Scan for the cell matching the given text and deliver its (x, y) coordinate at center. 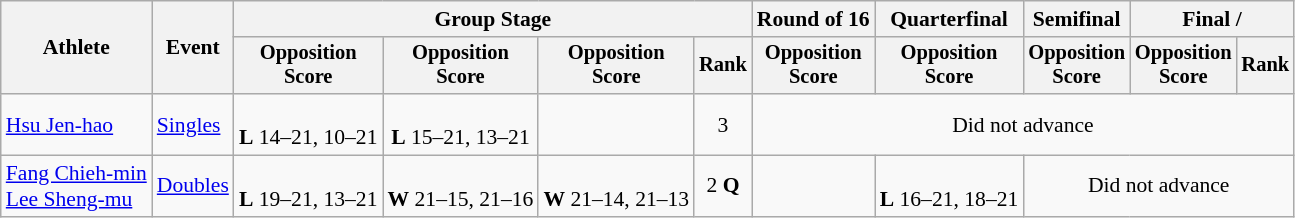
Event (193, 48)
Group Stage (493, 19)
Semifinal (1076, 19)
L 15–21, 13–21 (461, 124)
Round of 16 (814, 19)
Singles (193, 124)
2 Q (723, 186)
L 14–21, 10–21 (308, 124)
W 21–15, 21–16 (461, 186)
Final / (1212, 19)
3 (723, 124)
Hsu Jen-hao (76, 124)
L 19–21, 13–21 (308, 186)
Doubles (193, 186)
Athlete (76, 48)
Quarterfinal (950, 19)
Fang Chieh-minLee Sheng-mu (76, 186)
L 16–21, 18–21 (950, 186)
W 21–14, 21–13 (616, 186)
